Find where the given text appears and provide that cell's center as [X, Y] coordinate. 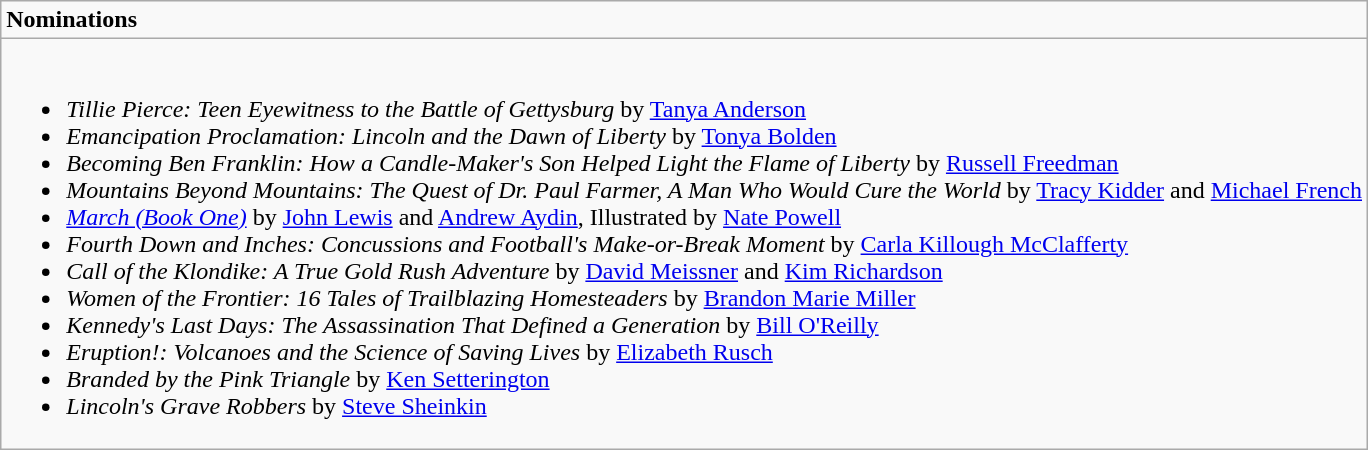
Nominations [684, 20]
